Return the (x, y) coordinate for the center point of the cell that contains the specified text.  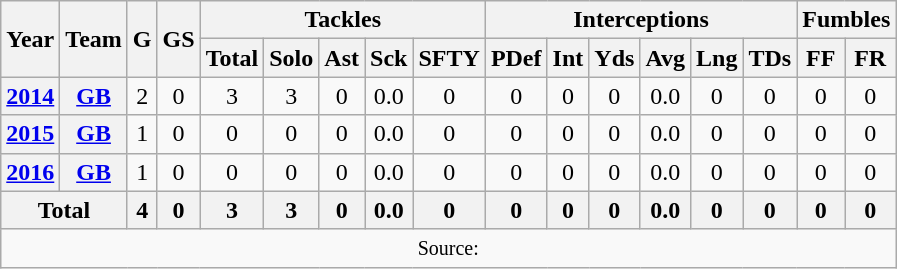
2 (142, 96)
SFTY (449, 58)
Ast (342, 58)
FR (870, 58)
FF (821, 58)
Source: (448, 248)
Year (30, 39)
Avg (666, 58)
Fumbles (846, 20)
Sck (388, 58)
Lng (717, 58)
Yds (614, 58)
TDs (770, 58)
Solo (292, 58)
2014 (30, 96)
2015 (30, 134)
PDef (516, 58)
Tackles (342, 20)
Interceptions (640, 20)
2016 (30, 172)
4 (142, 210)
GS (178, 39)
Int (568, 58)
G (142, 39)
Team (94, 39)
